For the text-containing cell, return its midpoint in (X, Y) coordinate format. 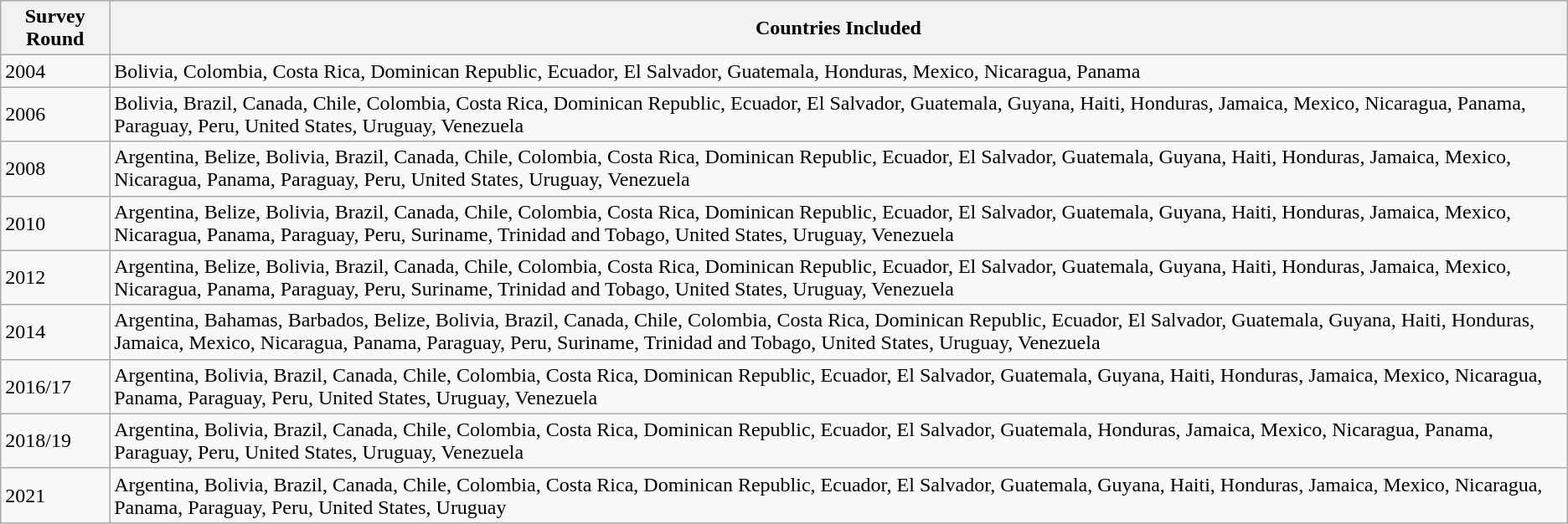
2018/19 (55, 440)
Bolivia, Colombia, Costa Rica, Dominican Republic, Ecuador, El Salvador, Guatemala, Honduras, Mexico, Nicaragua, Panama (839, 71)
2014 (55, 331)
2008 (55, 169)
2004 (55, 71)
2021 (55, 496)
2010 (55, 223)
2016/17 (55, 387)
2012 (55, 278)
Countries Included (839, 28)
2006 (55, 114)
Survey Round (55, 28)
